Pinpoint the cell where the given text exists, returning its [x, y] midpoint coordinate. 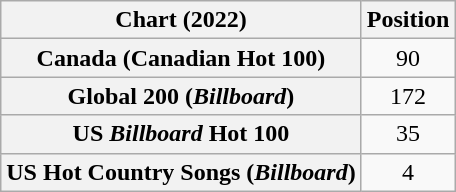
90 [408, 58]
4 [408, 172]
Position [408, 20]
US Hot Country Songs (Billboard) [181, 172]
US Billboard Hot 100 [181, 134]
Chart (2022) [181, 20]
Canada (Canadian Hot 100) [181, 58]
Global 200 (Billboard) [181, 96]
35 [408, 134]
172 [408, 96]
